Return [X, Y] of the center of cell containing provided text 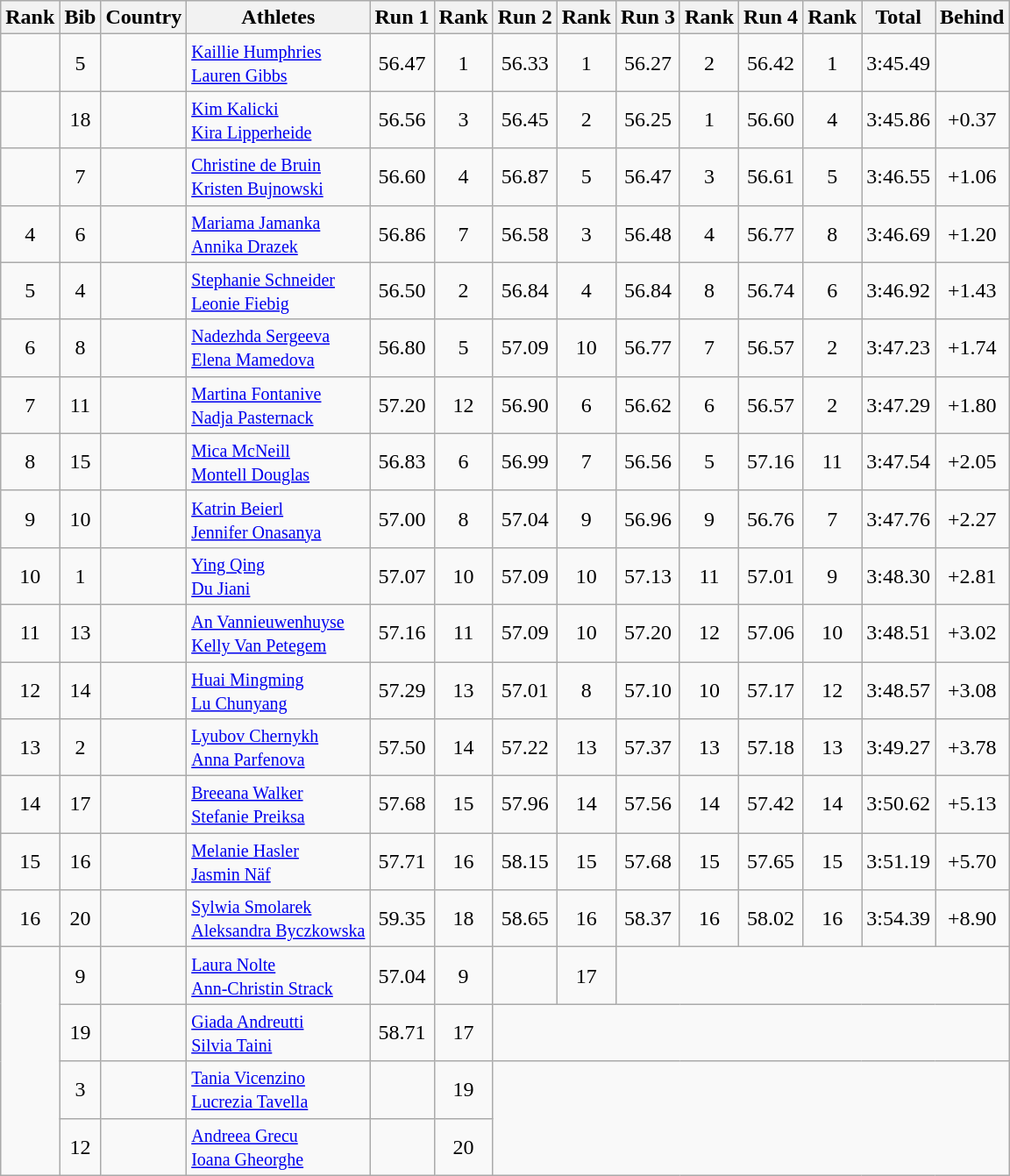
56.45 [524, 119]
3:46.69 [899, 233]
58.02 [772, 919]
Bib [81, 18]
58.37 [647, 919]
Melanie HaslerJasmin Näf [279, 861]
56.80 [402, 347]
Stephanie SchneiderLeonie Fiebig [279, 291]
+1.74 [971, 347]
3:46.92 [899, 291]
57.13 [647, 575]
57.42 [772, 805]
56.50 [402, 291]
+0.37 [971, 119]
3:50.62 [899, 805]
56.99 [524, 461]
Ying QingDu Jiani [279, 575]
59.35 [402, 919]
57.18 [772, 747]
56.86 [402, 233]
56.27 [647, 63]
56.62 [647, 405]
57.71 [402, 861]
Sylwia SmolarekAleksandra Byczkowska [279, 919]
Run 2 [524, 18]
An VannieuwenhuyseKelly Van Petegem [279, 633]
Giada AndreuttiSilvia Taini [279, 1033]
+3.08 [971, 689]
+5.70 [971, 861]
3:48.57 [899, 689]
+5.13 [971, 805]
Athletes [279, 18]
3:47.54 [899, 461]
56.83 [402, 461]
Kaillie HumphriesLauren Gibbs [279, 63]
56.48 [647, 233]
Mariama JamankaAnnika Drazek [279, 233]
57.65 [772, 861]
Martina FontaniveNadja Pasternack [279, 405]
+8.90 [971, 919]
+1.06 [971, 177]
+3.02 [971, 633]
56.74 [772, 291]
56.96 [647, 519]
+1.20 [971, 233]
Nadezhda SergeevaElena Mamedova [279, 347]
3:48.51 [899, 633]
Total [899, 18]
57.06 [772, 633]
56.87 [524, 177]
56.33 [524, 63]
57.37 [647, 747]
56.58 [524, 233]
3:47.29 [899, 405]
56.76 [772, 519]
3:54.39 [899, 919]
57.50 [402, 747]
Behind [971, 18]
58.71 [402, 1033]
Country [144, 18]
+2.27 [971, 519]
+2.05 [971, 461]
57.56 [647, 805]
Breeana WalkerStefanie Preiksa [279, 805]
+1.80 [971, 405]
Run 1 [402, 18]
3:47.23 [899, 347]
3:51.19 [899, 861]
Laura NolteAnn-Christin Strack [279, 975]
3:45.86 [899, 119]
57.29 [402, 689]
+3.78 [971, 747]
58.15 [524, 861]
57.07 [402, 575]
3:48.30 [899, 575]
3:47.76 [899, 519]
Mica McNeillMontell Douglas [279, 461]
57.17 [772, 689]
56.61 [772, 177]
58.65 [524, 919]
+2.81 [971, 575]
+1.43 [971, 291]
Run 4 [772, 18]
Tania VicenzinoLucrezia Tavella [279, 1089]
Katrin BeierlJennifer Onasanya [279, 519]
57.10 [647, 689]
57.00 [402, 519]
Kim KalickiKira Lipperheide [279, 119]
Lyubov ChernykhAnna Parfenova [279, 747]
56.90 [524, 405]
3:49.27 [899, 747]
57.22 [524, 747]
Christine de BruinKristen Bujnowski [279, 177]
56.42 [772, 63]
Huai MingmingLu Chunyang [279, 689]
57.96 [524, 805]
Run 3 [647, 18]
56.25 [647, 119]
3:46.55 [899, 177]
Andreea GrecuIoana Gheorghe [279, 1147]
3:45.49 [899, 63]
